Search for the cell housing the specified text and yield its (X, Y) center coordinate. 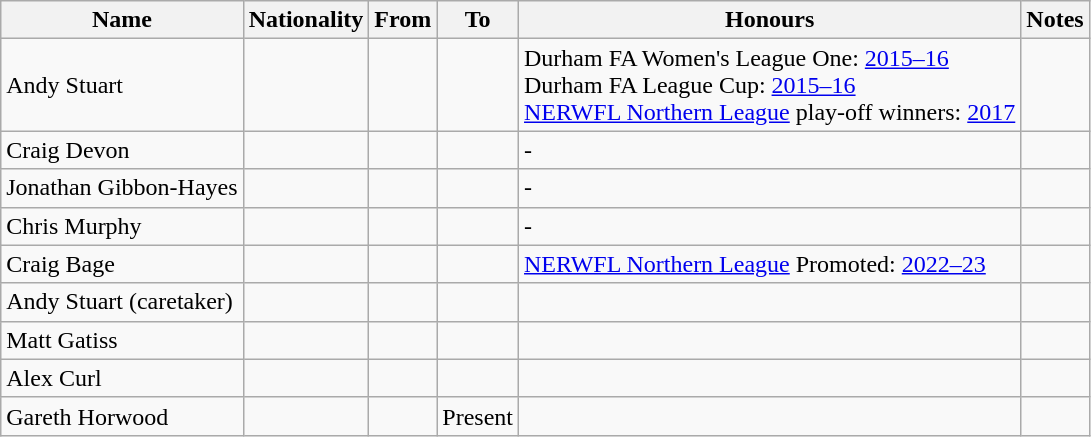
Andy Stuart (122, 85)
From (403, 20)
Gareth Horwood (122, 416)
Jonathan Gibbon-Hayes (122, 188)
Chris Murphy (122, 226)
Durham FA Women's League One: 2015–16Durham FA League Cup: 2015–16NERWFL Northern League play-off winners: 2017 (770, 85)
NERWFL Northern League Promoted: 2022–23 (770, 264)
Honours (770, 20)
Alex Curl (122, 378)
Notes (1055, 20)
Matt Gatiss (122, 340)
Andy Stuart (caretaker) (122, 302)
Craig Devon (122, 150)
To (478, 20)
Craig Bage (122, 264)
Nationality (306, 20)
Present (478, 416)
Name (122, 20)
